Return the [x, y] coordinate for the center point of the cell that contains the specified text.  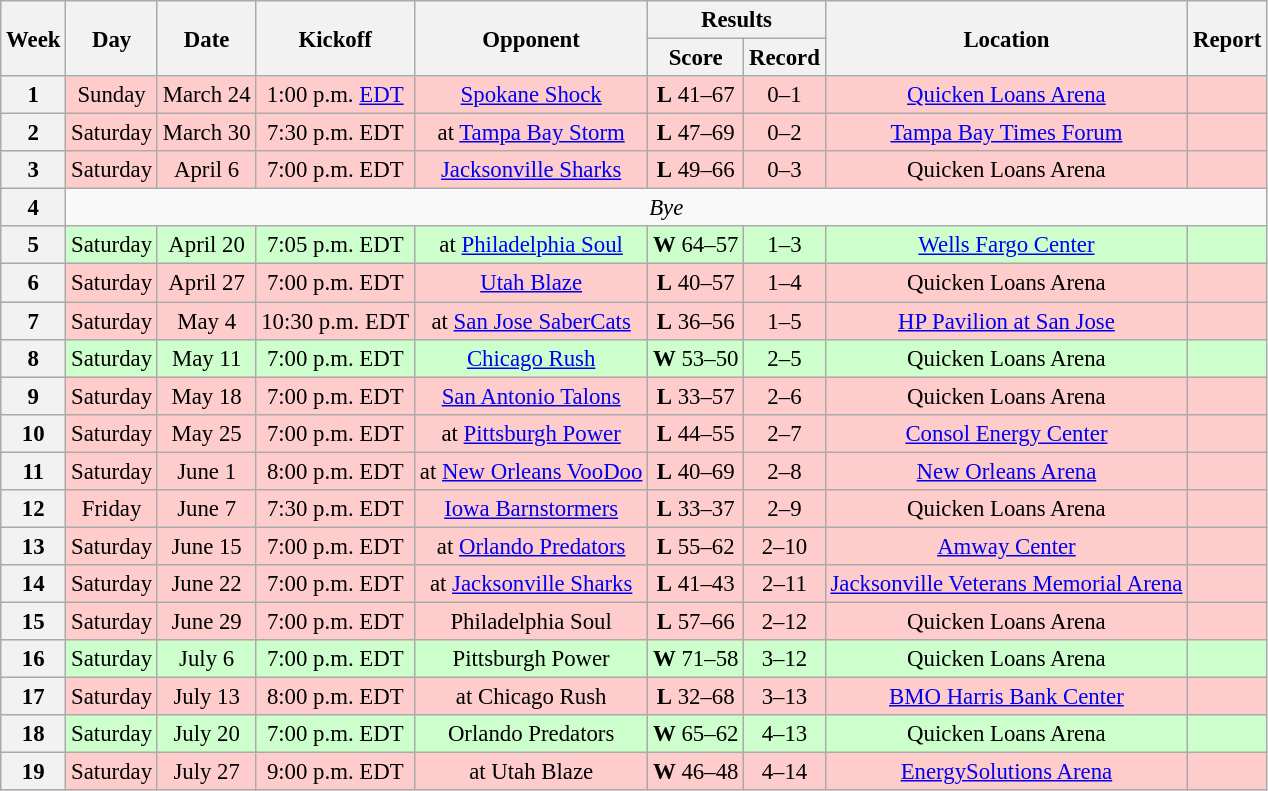
3–13 [784, 697]
Jacksonville Veterans Memorial Arena [1006, 584]
June 7 [206, 509]
June 15 [206, 546]
May 18 [206, 396]
Week [34, 38]
16 [34, 659]
July 13 [206, 697]
HP Pavilion at San Jose [1006, 321]
L 33–37 [696, 509]
Opponent [532, 38]
June 29 [206, 621]
2–8 [784, 471]
at Utah Blaze [532, 772]
at Orlando Predators [532, 546]
15 [34, 621]
L 44–55 [696, 433]
10:30 p.m. EDT [336, 321]
L 32–68 [696, 697]
18 [34, 734]
10 [34, 433]
at Jacksonville Sharks [532, 584]
EnergySolutions Arena [1006, 772]
July 20 [206, 734]
14 [34, 584]
April 27 [206, 283]
at Philadelphia Soul [532, 245]
5 [34, 245]
W 46–48 [696, 772]
April 6 [206, 170]
2–11 [784, 584]
9 [34, 396]
4–14 [784, 772]
3–12 [784, 659]
7 [34, 321]
at New Orleans VooDoo [532, 471]
0–3 [784, 170]
Philadelphia Soul [532, 621]
July 6 [206, 659]
11 [34, 471]
2–9 [784, 509]
L 33–57 [696, 396]
W 64–57 [696, 245]
Score [696, 58]
3 [34, 170]
March 30 [206, 133]
2–7 [784, 433]
L 41–67 [696, 95]
Spokane Shock [532, 95]
Bye [666, 208]
New Orleans Arena [1006, 471]
Iowa Barnstormers [532, 509]
May 4 [206, 321]
Report [1228, 38]
2 [34, 133]
0–2 [784, 133]
17 [34, 697]
Tampa Bay Times Forum [1006, 133]
Kickoff [336, 38]
1–3 [784, 245]
June 1 [206, 471]
4–13 [784, 734]
W 53–50 [696, 358]
at Tampa Bay Storm [532, 133]
2–6 [784, 396]
BMO Harris Bank Center [1006, 697]
Record [784, 58]
9:00 p.m. EDT [336, 772]
L 47–69 [696, 133]
2–12 [784, 621]
March 24 [206, 95]
April 20 [206, 245]
May 11 [206, 358]
San Antonio Talons [532, 396]
July 27 [206, 772]
at Pittsburgh Power [532, 433]
at Chicago Rush [532, 697]
L 40–69 [696, 471]
L 41–43 [696, 584]
Location [1006, 38]
Orlando Predators [532, 734]
June 22 [206, 584]
Pittsburgh Power [532, 659]
7:05 p.m. EDT [336, 245]
4 [34, 208]
L 36–56 [696, 321]
at San Jose SaberCats [532, 321]
0–1 [784, 95]
1:00 p.m. EDT [336, 95]
Results [736, 20]
6 [34, 283]
L 55–62 [696, 546]
8 [34, 358]
W 71–58 [696, 659]
2–10 [784, 546]
Sunday [112, 95]
1–5 [784, 321]
2–5 [784, 358]
Consol Energy Center [1006, 433]
Utah Blaze [532, 283]
19 [34, 772]
1 [34, 95]
L 49–66 [696, 170]
May 25 [206, 433]
Wells Fargo Center [1006, 245]
13 [34, 546]
Date [206, 38]
W 65–62 [696, 734]
Day [112, 38]
L 57–66 [696, 621]
Jacksonville Sharks [532, 170]
Friday [112, 509]
Chicago Rush [532, 358]
12 [34, 509]
1–4 [784, 283]
Amway Center [1006, 546]
L 40–57 [696, 283]
